Extract the [X, Y] coordinate from the center of the cell holding the provided text.  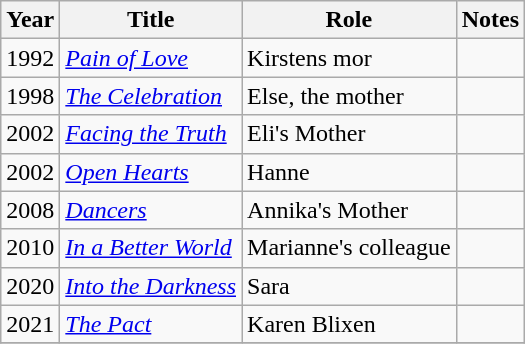
Else, the mother [350, 96]
Eli's Mother [350, 134]
2021 [30, 324]
Into the Darkness [151, 286]
The Celebration [151, 96]
Open Hearts [151, 172]
2008 [30, 210]
Year [30, 20]
The Pact [151, 324]
Kirstens mor [350, 58]
Karen Blixen [350, 324]
1998 [30, 96]
Facing the Truth [151, 134]
2010 [30, 248]
Notes [490, 20]
2020 [30, 286]
Annika's Mother [350, 210]
Pain of Love [151, 58]
Dancers [151, 210]
Sara [350, 286]
Marianne's colleague [350, 248]
Role [350, 20]
In a Better World [151, 248]
Title [151, 20]
Hanne [350, 172]
1992 [30, 58]
